Search for the cell housing the specified text and yield its (x, y) center coordinate. 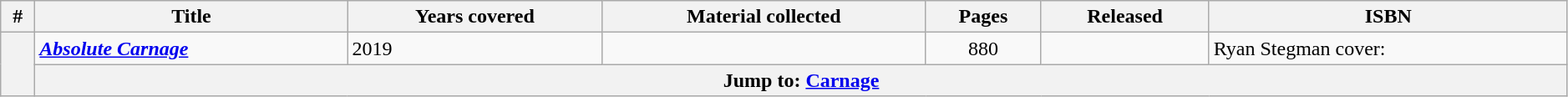
Pages (983, 17)
Released (1124, 17)
Title (191, 17)
Absolute Carnage (191, 48)
# (18, 17)
Years covered (474, 17)
Ryan Stegman cover: (1388, 48)
880 (983, 48)
Material collected (764, 17)
Jump to: Carnage (801, 80)
2019 (474, 48)
ISBN (1388, 17)
